Search for the cell housing the specified text and yield its [x, y] center coordinate. 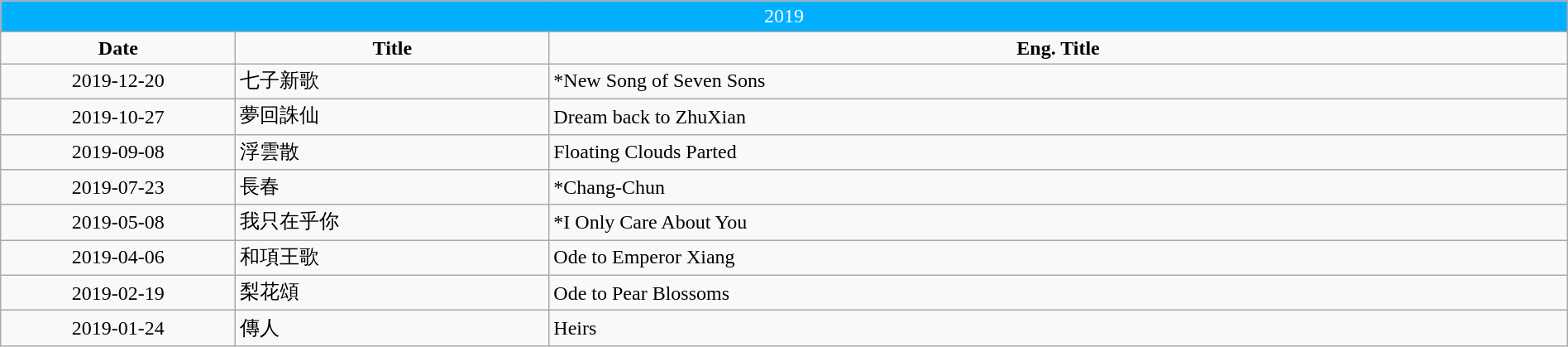
2019-02-19 [118, 293]
2019-10-27 [118, 116]
和項王歌 [392, 258]
Date [118, 48]
梨花頌 [392, 293]
Floating Clouds Parted [1059, 152]
Heirs [1059, 328]
2019-05-08 [118, 222]
長春 [392, 187]
夢回誅仙 [392, 116]
2019-09-08 [118, 152]
Eng. Title [1059, 48]
*New Song of Seven Sons [1059, 81]
傳人 [392, 328]
Ode to Pear Blossoms [1059, 293]
浮雲散 [392, 152]
Title [392, 48]
2019-07-23 [118, 187]
2019 [784, 17]
我只在乎你 [392, 222]
*I Only Care About You [1059, 222]
七子新歌 [392, 81]
2019-04-06 [118, 258]
2019-12-20 [118, 81]
Dream back to ZhuXian [1059, 116]
Ode to Emperor Xiang [1059, 258]
2019-01-24 [118, 328]
*Chang-Chun [1059, 187]
